Find where the given text appears and provide that cell's center as [x, y] coordinate. 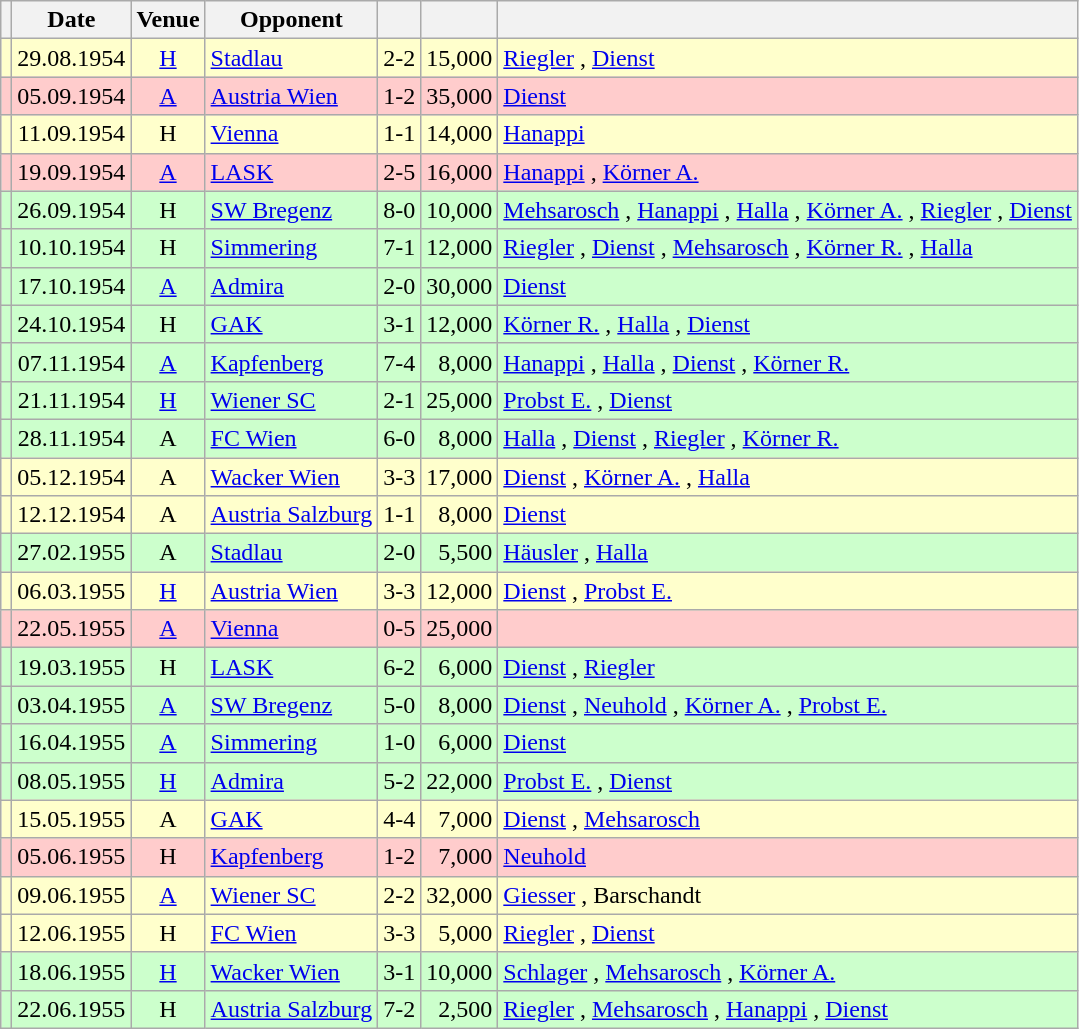
Date [72, 20]
15,000 [460, 58]
5,000 [460, 933]
5-2 [400, 781]
15.05.1955 [72, 819]
Dienst , Körner A. , Halla [788, 477]
Dienst , Mehsarosch [788, 819]
10.10.1954 [72, 248]
06.03.1955 [72, 591]
6-0 [400, 438]
32,000 [460, 895]
05.12.1954 [72, 477]
08.05.1955 [72, 781]
Riegler , Dienst , Mehsarosch , Körner R. , Halla [788, 248]
05.09.1954 [72, 96]
14,000 [460, 134]
Giesser , Barschandt [788, 895]
22.06.1955 [72, 1009]
Häusler , Halla [788, 553]
Dienst , Probst E. [788, 591]
27.02.1955 [72, 553]
5,500 [460, 553]
19.09.1954 [72, 172]
Hanappi , Halla , Dienst , Körner R. [788, 362]
Hanappi , Körner A. [788, 172]
8-0 [400, 210]
12.06.1955 [72, 933]
6-2 [400, 667]
Opponent [292, 20]
09.06.1955 [72, 895]
Venue [168, 20]
28.11.1954 [72, 438]
0-5 [400, 629]
Mehsarosch , Hanappi , Halla , Körner A. , Riegler , Dienst [788, 210]
24.10.1954 [72, 324]
5-0 [400, 705]
Halla , Dienst , Riegler , Körner R. [788, 438]
Schlager , Mehsarosch , Körner A. [788, 971]
Neuhold [788, 857]
2-5 [400, 172]
30,000 [460, 286]
17,000 [460, 477]
Dienst , Riegler [788, 667]
07.11.1954 [72, 362]
Hanappi [788, 134]
35,000 [460, 96]
12.12.1954 [72, 515]
16.04.1955 [72, 743]
16,000 [460, 172]
21.11.1954 [72, 400]
19.03.1955 [72, 667]
17.10.1954 [72, 286]
2-1 [400, 400]
Dienst , Neuhold , Körner A. , Probst E. [788, 705]
Riegler , Mehsarosch , Hanappi , Dienst [788, 1009]
03.04.1955 [72, 705]
2,500 [460, 1009]
22.05.1955 [72, 629]
18.06.1955 [72, 971]
26.09.1954 [72, 210]
4-4 [400, 819]
Körner R. , Halla , Dienst [788, 324]
22,000 [460, 781]
29.08.1954 [72, 58]
7-4 [400, 362]
7-2 [400, 1009]
7-1 [400, 248]
1-0 [400, 743]
11.09.1954 [72, 134]
05.06.1955 [72, 857]
